Return (X, Y) of the center of cell containing provided text 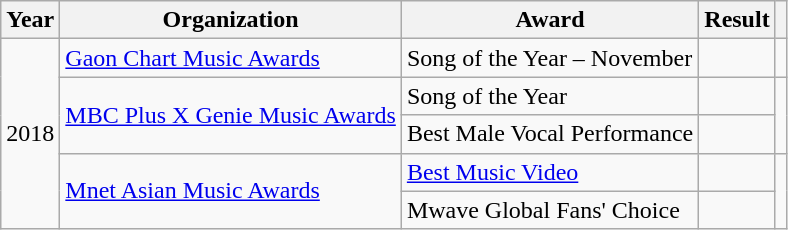
Gaon Chart Music Awards (231, 58)
Year (30, 20)
Mnet Asian Music Awards (231, 191)
Organization (231, 20)
Best Male Vocal Performance (550, 134)
MBC Plus X Genie Music Awards (231, 115)
Song of the Year – November (550, 58)
Result (737, 20)
2018 (30, 134)
Mwave Global Fans' Choice (550, 210)
Award (550, 20)
Song of the Year (550, 96)
Best Music Video (550, 172)
